Provide the [X, Y] coordinate of the cell's center where the given text is located.  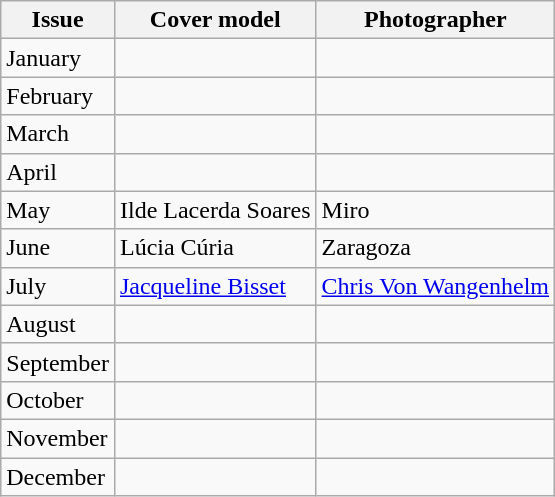
February [58, 96]
Cover model [215, 20]
July [58, 286]
January [58, 58]
December [58, 477]
May [58, 210]
Miro [435, 210]
August [58, 324]
March [58, 134]
Jacqueline Bisset [215, 286]
Photographer [435, 20]
April [58, 172]
Issue [58, 20]
Ilde Lacerda Soares [215, 210]
Lúcia Cúria [215, 248]
November [58, 438]
Zaragoza [435, 248]
June [58, 248]
October [58, 400]
Chris Von Wangenhelm [435, 286]
September [58, 362]
